Pinpoint the cell where the given text exists, returning its [x, y] midpoint coordinate. 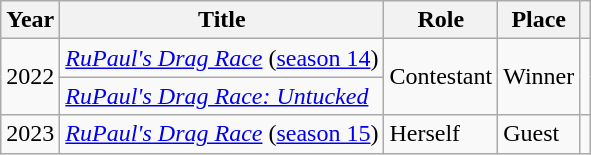
Winner [539, 77]
2023 [30, 134]
Herself [441, 134]
RuPaul's Drag Race (season 15) [222, 134]
Place [539, 20]
Contestant [441, 77]
Year [30, 20]
RuPaul's Drag Race: Untucked [222, 96]
Role [441, 20]
RuPaul's Drag Race (season 14) [222, 58]
Guest [539, 134]
2022 [30, 77]
Title [222, 20]
